Search for the cell housing the specified text and yield its (x, y) center coordinate. 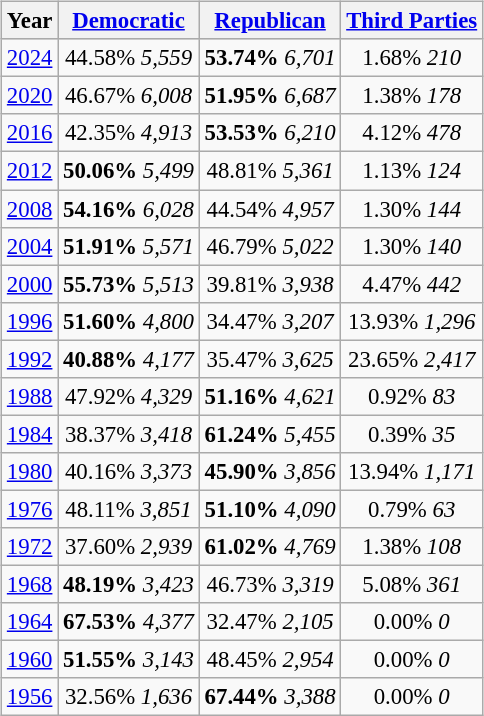
0.79% 63 (412, 509)
Democratic (129, 21)
53.74% 6,701 (270, 58)
61.02% 4,769 (270, 547)
61.24% 5,455 (270, 434)
48.19% 3,423 (129, 584)
23.65% 2,417 (412, 359)
1.68% 210 (412, 58)
1968 (30, 584)
40.88% 4,177 (129, 359)
0.39% 35 (412, 434)
48.11% 3,851 (129, 509)
1976 (30, 509)
44.54% 4,957 (270, 209)
46.79% 5,022 (270, 246)
45.90% 3,856 (270, 472)
51.16% 4,621 (270, 396)
46.67% 6,008 (129, 96)
1956 (30, 697)
34.47% 3,207 (270, 321)
0.92% 83 (412, 396)
Republican (270, 21)
2020 (30, 96)
47.92% 4,329 (129, 396)
48.45% 2,954 (270, 660)
1.30% 140 (412, 246)
51.60% 4,800 (129, 321)
4.12% 478 (412, 133)
32.56% 1,636 (129, 697)
4.47% 442 (412, 284)
39.81% 3,938 (270, 284)
50.06% 5,499 (129, 171)
1960 (30, 660)
2024 (30, 58)
1984 (30, 434)
51.91% 5,571 (129, 246)
67.53% 4,377 (129, 622)
1.38% 108 (412, 547)
2004 (30, 246)
1972 (30, 547)
67.44% 3,388 (270, 697)
38.37% 3,418 (129, 434)
51.55% 3,143 (129, 660)
53.53% 6,210 (270, 133)
1.13% 124 (412, 171)
5.08% 361 (412, 584)
51.95% 6,687 (270, 96)
2012 (30, 171)
Third Parties (412, 21)
13.94% 1,171 (412, 472)
51.10% 4,090 (270, 509)
2016 (30, 133)
54.16% 6,028 (129, 209)
1988 (30, 396)
1980 (30, 472)
2008 (30, 209)
55.73% 5,513 (129, 284)
1964 (30, 622)
1996 (30, 321)
37.60% 2,939 (129, 547)
44.58% 5,559 (129, 58)
13.93% 1,296 (412, 321)
42.35% 4,913 (129, 133)
48.81% 5,361 (270, 171)
35.47% 3,625 (270, 359)
1992 (30, 359)
1.38% 178 (412, 96)
1.30% 144 (412, 209)
Year (30, 21)
46.73% 3,319 (270, 584)
40.16% 3,373 (129, 472)
2000 (30, 284)
32.47% 2,105 (270, 622)
